Pinpoint the cell where the given text exists, returning its [X, Y] midpoint coordinate. 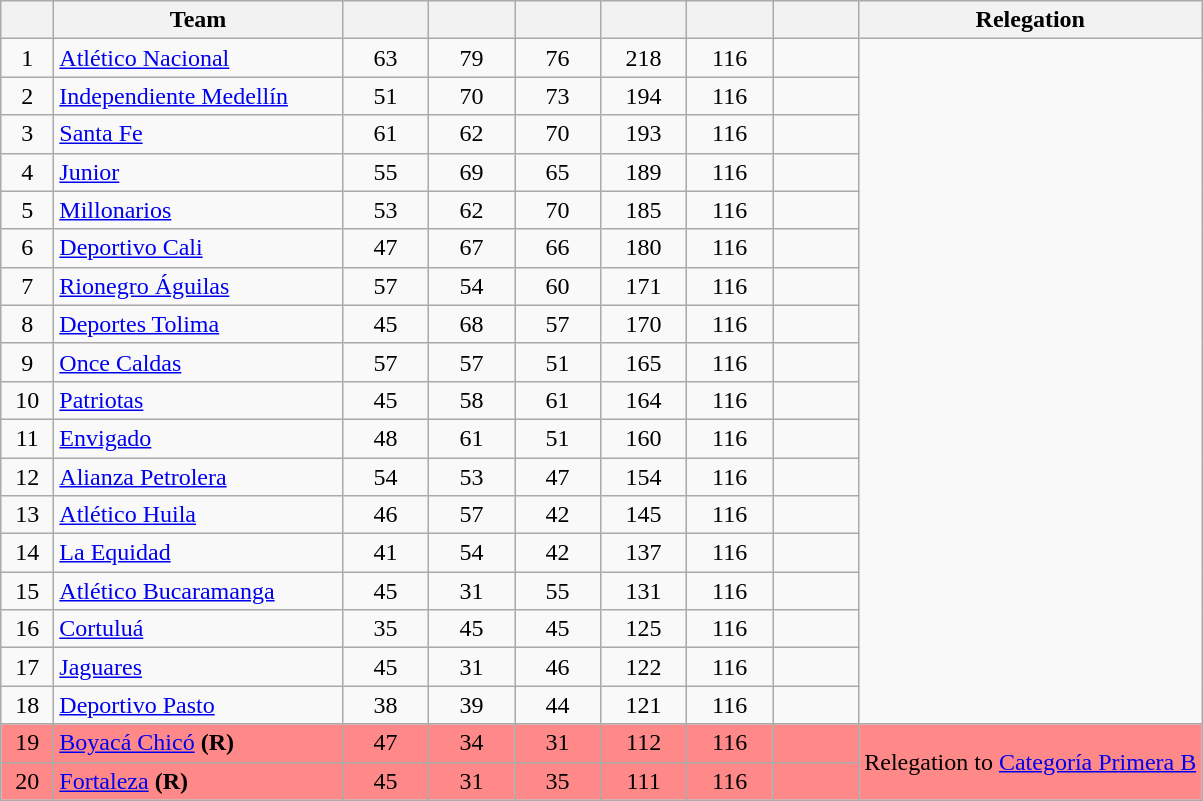
5 [28, 210]
69 [471, 172]
Envigado [198, 438]
121 [644, 705]
41 [385, 553]
13 [28, 515]
185 [644, 210]
Cortuluá [198, 629]
76 [557, 58]
Deportes Tolima [198, 324]
19 [28, 743]
20 [28, 781]
Deportivo Cali [198, 248]
8 [28, 324]
170 [644, 324]
Atlético Bucaramanga [198, 591]
65 [557, 172]
Atlético Huila [198, 515]
58 [471, 400]
66 [557, 248]
Santa Fe [198, 134]
60 [557, 286]
122 [644, 667]
180 [644, 248]
48 [385, 438]
Relegation [1030, 20]
Team [198, 20]
Rionegro Águilas [198, 286]
125 [644, 629]
Alianza Petrolera [198, 477]
193 [644, 134]
Junior [198, 172]
154 [644, 477]
Atlético Nacional [198, 58]
12 [28, 477]
131 [644, 591]
16 [28, 629]
10 [28, 400]
Jaguares [198, 667]
Patriotas [198, 400]
39 [471, 705]
9 [28, 362]
160 [644, 438]
Deportivo Pasto [198, 705]
Independiente Medellín [198, 96]
Relegation to Categoría Primera B [1030, 762]
Millonarios [198, 210]
171 [644, 286]
Fortaleza (R) [198, 781]
73 [557, 96]
11 [28, 438]
14 [28, 553]
111 [644, 781]
44 [557, 705]
15 [28, 591]
68 [471, 324]
18 [28, 705]
Once Caldas [198, 362]
164 [644, 400]
189 [644, 172]
165 [644, 362]
63 [385, 58]
194 [644, 96]
79 [471, 58]
17 [28, 667]
La Equidad [198, 553]
145 [644, 515]
38 [385, 705]
6 [28, 248]
2 [28, 96]
4 [28, 172]
Boyacá Chicó (R) [198, 743]
218 [644, 58]
1 [28, 58]
67 [471, 248]
3 [28, 134]
112 [644, 743]
137 [644, 553]
7 [28, 286]
34 [471, 743]
